Locate the cell with the specified text and output its [x, y] center coordinate. 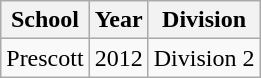
School [45, 20]
Division 2 [204, 58]
2012 [118, 58]
Prescott [45, 58]
Division [204, 20]
Year [118, 20]
